Scan for the cell matching the given text and deliver its [X, Y] coordinate at center. 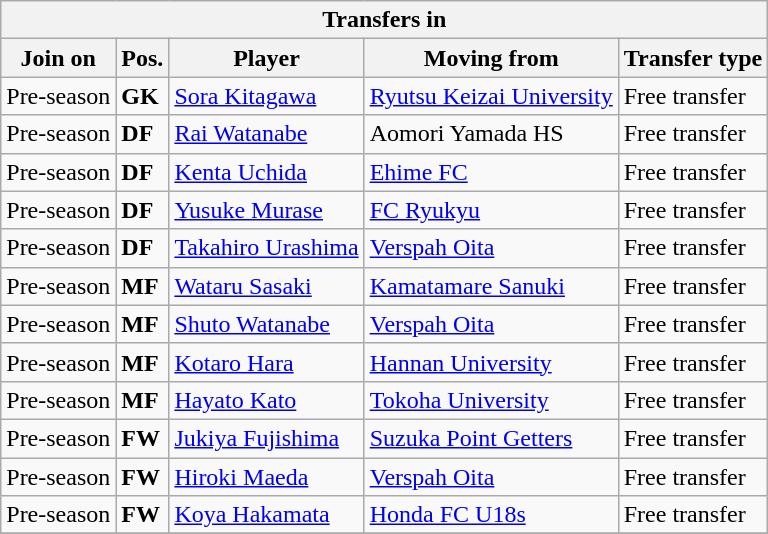
Shuto Watanabe [266, 324]
Kenta Uchida [266, 172]
Yusuke Murase [266, 210]
Hiroki Maeda [266, 477]
Sora Kitagawa [266, 96]
Aomori Yamada HS [491, 134]
Ryutsu Keizai University [491, 96]
Hannan University [491, 362]
Takahiro Urashima [266, 248]
Rai Watanabe [266, 134]
Tokoha University [491, 400]
Hayato Kato [266, 400]
Wataru Sasaki [266, 286]
Transfers in [384, 20]
Suzuka Point Getters [491, 438]
Koya Hakamata [266, 515]
Pos. [142, 58]
FC Ryukyu [491, 210]
Join on [58, 58]
Player [266, 58]
Jukiya Fujishima [266, 438]
Kotaro Hara [266, 362]
Ehime FC [491, 172]
Moving from [491, 58]
Transfer type [692, 58]
Kamatamare Sanuki [491, 286]
GK [142, 96]
Honda FC U18s [491, 515]
